Return (X, Y) of the center of cell containing provided text 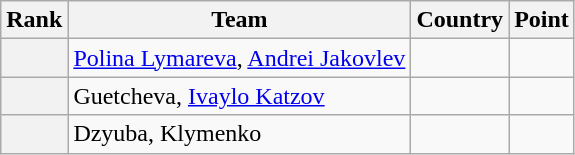
Country (460, 20)
Point (542, 20)
Guetcheva, Ivaylo Katzov (240, 96)
Rank (34, 20)
Dzyuba, Klymenko (240, 134)
Polina Lymareva, Andrei Jakovlev (240, 58)
Team (240, 20)
